Output the [x, y] coordinate of the center of the cell containing the given text.  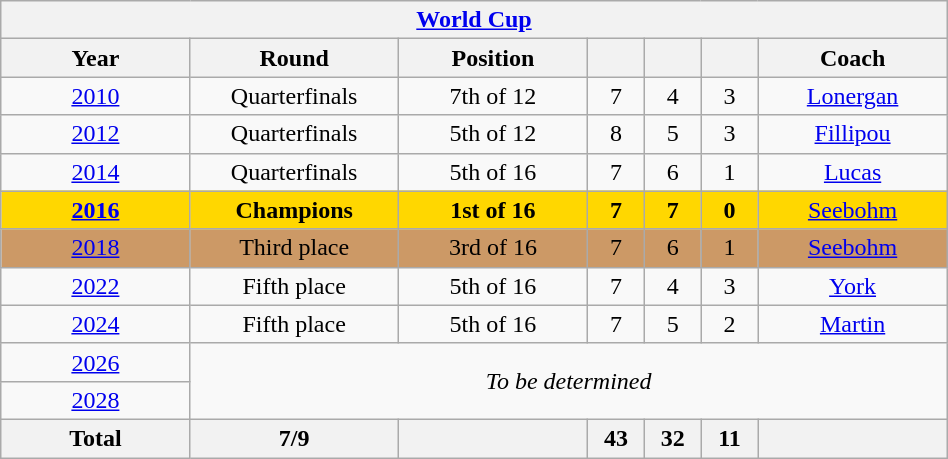
11 [730, 438]
Year [96, 58]
32 [672, 438]
43 [616, 438]
2026 [96, 362]
World Cup [474, 20]
Round [294, 58]
Champions [294, 210]
1st of 16 [492, 210]
Fillipou [852, 134]
7th of 12 [492, 96]
Position [492, 58]
2 [730, 324]
Total [96, 438]
0 [730, 210]
3rd of 16 [492, 248]
2024 [96, 324]
2022 [96, 286]
8 [616, 134]
Lucas [852, 172]
2018 [96, 248]
2014 [96, 172]
5th of 12 [492, 134]
2010 [96, 96]
To be determined [568, 381]
Third place [294, 248]
2028 [96, 400]
Coach [852, 58]
2016 [96, 210]
Lonergan [852, 96]
Martin [852, 324]
York [852, 286]
2012 [96, 134]
7/9 [294, 438]
